Search for the cell housing the specified text and yield its (X, Y) center coordinate. 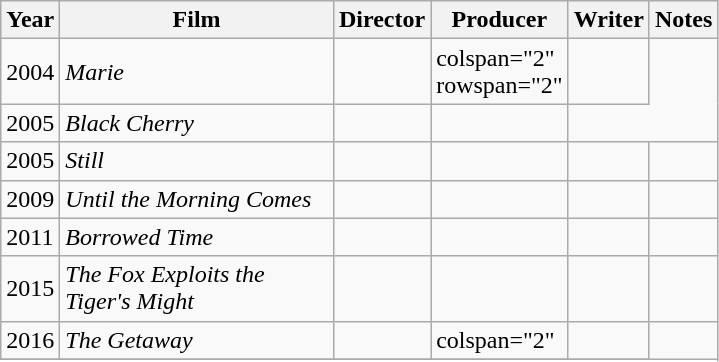
colspan="2" rowspan="2" (500, 72)
2011 (30, 237)
Writer (608, 20)
Black Cherry (197, 123)
Producer (500, 20)
The Getaway (197, 340)
Film (197, 20)
Marie (197, 72)
2016 (30, 340)
Director (382, 20)
The Fox Exploits the Tiger's Might (197, 288)
2004 (30, 72)
2015 (30, 288)
2009 (30, 199)
colspan="2" (500, 340)
Until the Morning Comes (197, 199)
Borrowed Time (197, 237)
Still (197, 161)
Notes (683, 20)
Year (30, 20)
